Scan for the cell matching the given text and deliver its (X, Y) coordinate at center. 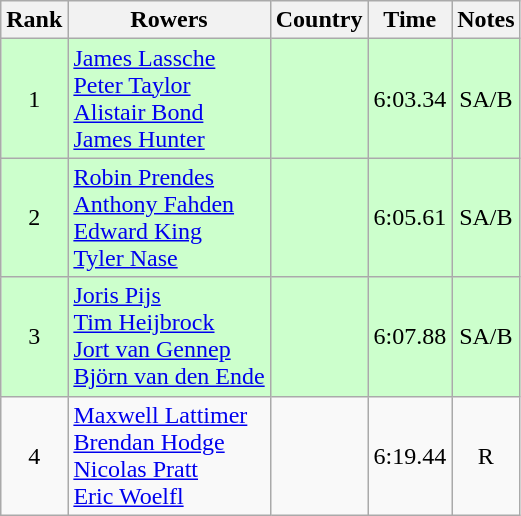
6:05.61 (410, 218)
6:03.34 (410, 98)
Joris PijsTim HeijbrockJort van GennepBjörn van den Ende (169, 336)
6:07.88 (410, 336)
Time (410, 20)
2 (34, 218)
R (486, 456)
Rowers (169, 20)
3 (34, 336)
Rank (34, 20)
Robin PrendesAnthony FahdenEdward KingTyler Nase (169, 218)
4 (34, 456)
Notes (486, 20)
James LasschePeter TaylorAlistair BondJames Hunter (169, 98)
Country (319, 20)
Maxwell LattimerBrendan HodgeNicolas PrattEric Woelfl (169, 456)
6:19.44 (410, 456)
1 (34, 98)
